Scan for the cell matching the given text and deliver its (X, Y) coordinate at center. 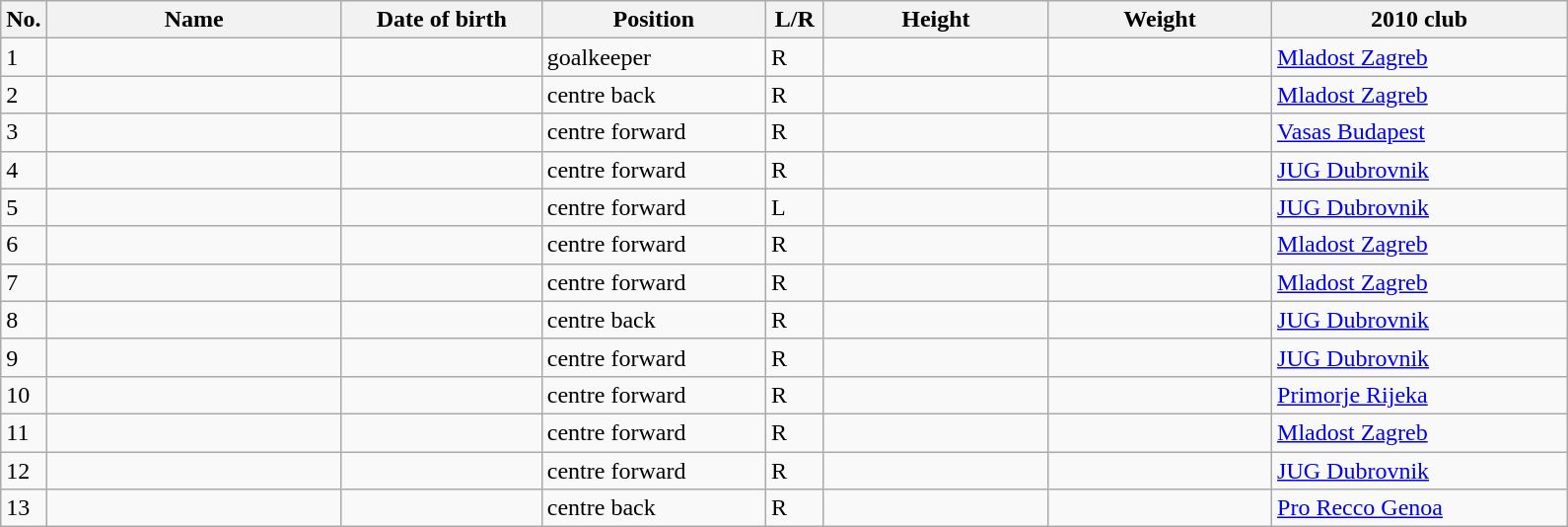
No. (24, 20)
13 (24, 508)
Name (193, 20)
9 (24, 357)
4 (24, 170)
L/R (795, 20)
Position (653, 20)
12 (24, 471)
Primorje Rijeka (1420, 395)
2010 club (1420, 20)
2 (24, 95)
8 (24, 320)
Date of birth (442, 20)
7 (24, 282)
3 (24, 132)
5 (24, 207)
Height (935, 20)
Pro Recco Genoa (1420, 508)
Weight (1160, 20)
L (795, 207)
10 (24, 395)
goalkeeper (653, 57)
6 (24, 245)
11 (24, 432)
1 (24, 57)
Vasas Budapest (1420, 132)
